Provide the (x, y) coordinate of the cell's center where the given text is located.  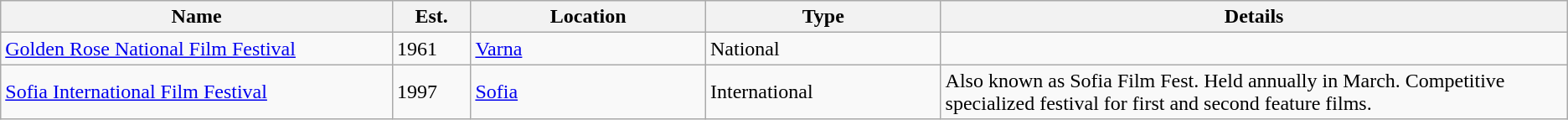
Sofia (588, 92)
Location (588, 17)
1997 (431, 92)
Golden Rose National Film Festival (197, 49)
Varna (588, 49)
Also known as Sofia Film Fest. Held annually in March. Competitive specialized festival for first and second feature films. (1254, 92)
International (823, 92)
Type (823, 17)
Details (1254, 17)
1961 (431, 49)
National (823, 49)
Name (197, 17)
Est. (431, 17)
Sofia International Film Festival (197, 92)
